Return (X, Y) of the center of cell containing provided text 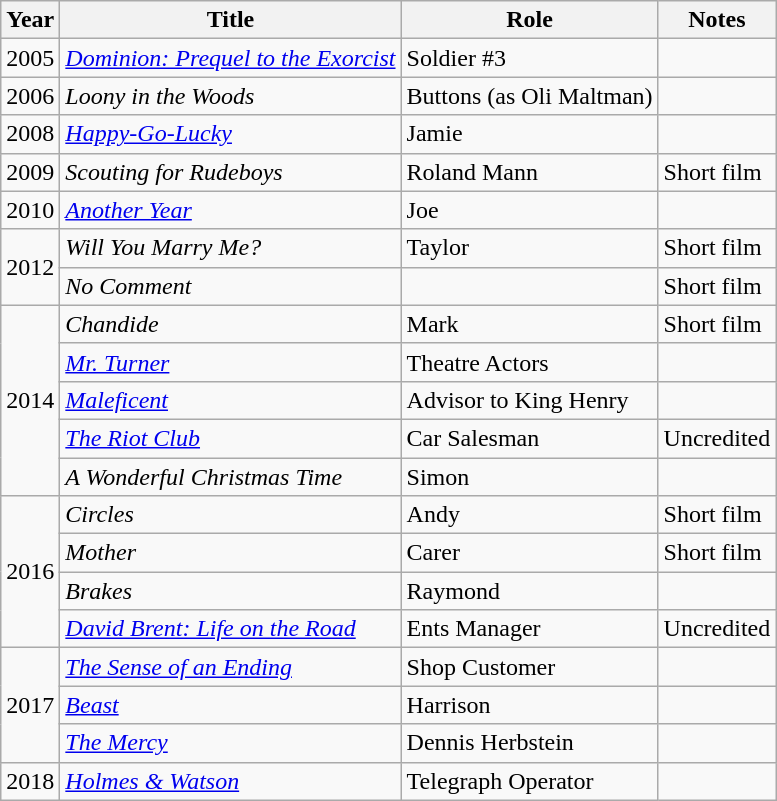
2006 (30, 96)
Will You Marry Me? (230, 248)
Telegraph Operator (530, 781)
Mother (230, 553)
Simon (530, 477)
Circles (230, 515)
Holmes & Watson (230, 781)
Title (230, 20)
Ents Manager (530, 629)
2018 (30, 781)
A Wonderful Christmas Time (230, 477)
Andy (530, 515)
Brakes (230, 591)
Dennis Herbstein (530, 743)
The Riot Club (230, 438)
Another Year (230, 210)
2008 (30, 134)
Car Salesman (530, 438)
The Sense of an Ending (230, 667)
Beast (230, 705)
Notes (717, 20)
Mr. Turner (230, 362)
Happy-Go-Lucky (230, 134)
2014 (30, 400)
Raymond (530, 591)
Advisor to King Henry (530, 400)
David Brent: Life on the Road (230, 629)
2010 (30, 210)
2017 (30, 705)
Roland Mann (530, 172)
Soldier #3 (530, 58)
Maleficent (230, 400)
Dominion: Prequel to the Exorcist (230, 58)
2005 (30, 58)
2009 (30, 172)
Chandide (230, 324)
No Comment (230, 286)
2016 (30, 572)
Scouting for Rudeboys (230, 172)
Role (530, 20)
Year (30, 20)
Loony in the Woods (230, 96)
Theatre Actors (530, 362)
Mark (530, 324)
Taylor (530, 248)
Carer (530, 553)
Harrison (530, 705)
2012 (30, 267)
Joe (530, 210)
Buttons (as Oli Maltman) (530, 96)
Jamie (530, 134)
The Mercy (230, 743)
Shop Customer (530, 667)
